Extract the [x, y] coordinate from the center of the cell holding the provided text.  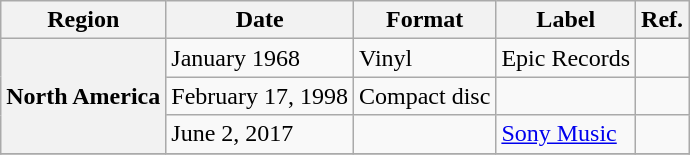
February 17, 1998 [260, 96]
Region [84, 20]
January 1968 [260, 58]
North America [84, 96]
Format [424, 20]
Epic Records [566, 58]
June 2, 2017 [260, 134]
Vinyl [424, 58]
Ref. [662, 20]
Compact disc [424, 96]
Sony Music [566, 134]
Date [260, 20]
Label [566, 20]
